Capture the cell that displays the provided text and extract its [x, y] central coordinate. 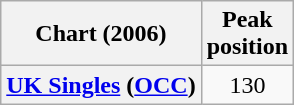
130 [247, 85]
UK Singles (OCC) [101, 85]
Chart (2006) [101, 34]
Peakposition [247, 34]
